Detect which cell encompasses the target text, then output its (x, y) center coordinate. 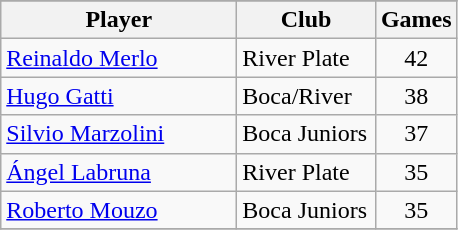
Reinaldo Merlo (119, 58)
Club (306, 20)
Roberto Mouzo (119, 210)
Boca/River (306, 96)
42 (416, 58)
Player (119, 20)
Ángel Labruna (119, 172)
38 (416, 96)
37 (416, 134)
Hugo Gatti (119, 96)
Silvio Marzolini (119, 134)
Games (416, 20)
